Scan for the cell matching the given text and deliver its (X, Y) coordinate at center. 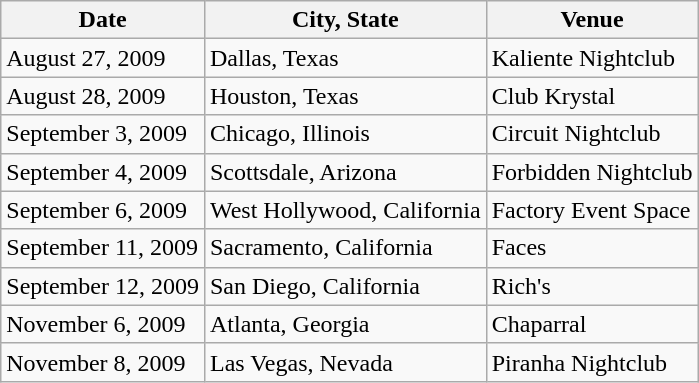
Scottsdale, Arizona (345, 172)
November 6, 2009 (103, 324)
Date (103, 20)
Sacramento, California (345, 248)
Las Vegas, Nevada (345, 362)
August 28, 2009 (103, 96)
Forbidden Nightclub (592, 172)
Houston, Texas (345, 96)
November 8, 2009 (103, 362)
City, State (345, 20)
Chicago, Illinois (345, 134)
Chaparral (592, 324)
Kaliente Nightclub (592, 58)
September 12, 2009 (103, 286)
Circuit Nightclub (592, 134)
September 6, 2009 (103, 210)
September 3, 2009 (103, 134)
Club Krystal (592, 96)
West Hollywood, California (345, 210)
September 4, 2009 (103, 172)
August 27, 2009 (103, 58)
Atlanta, Georgia (345, 324)
San Diego, California (345, 286)
Venue (592, 20)
Rich's (592, 286)
Faces (592, 248)
September 11, 2009 (103, 248)
Factory Event Space (592, 210)
Dallas, Texas (345, 58)
Piranha Nightclub (592, 362)
